Capture the cell that displays the provided text and extract its [x, y] central coordinate. 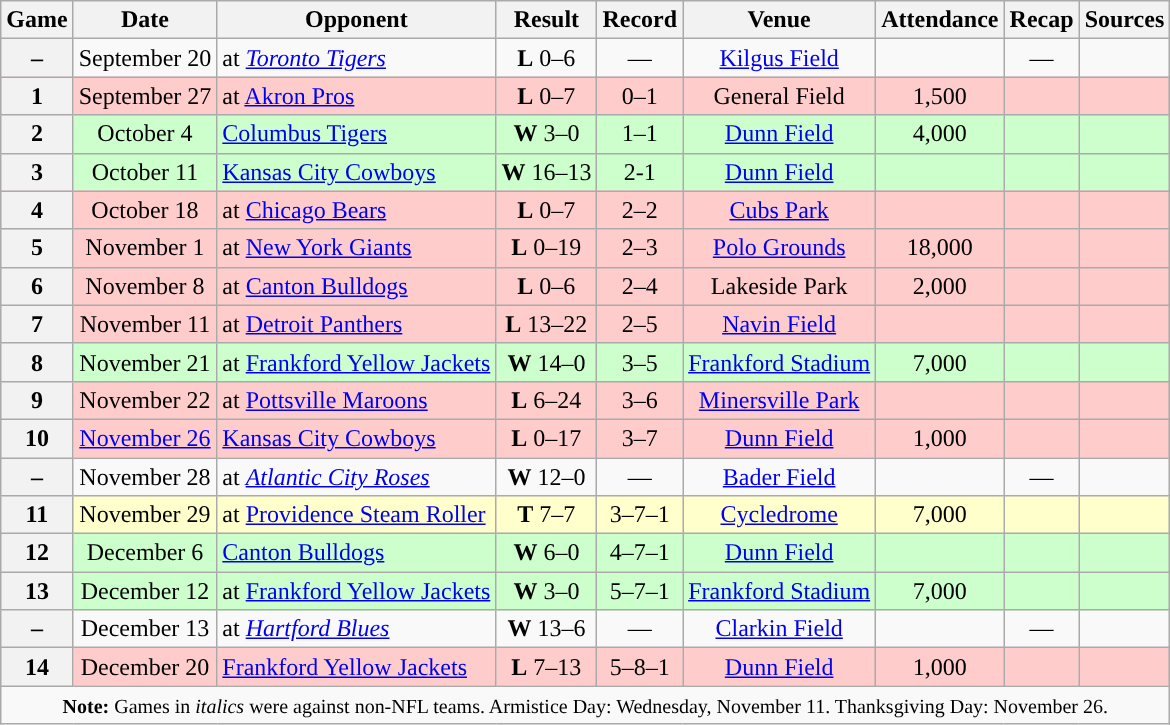
November 26 [145, 438]
W 6–0 [546, 553]
Result [546, 20]
12 [37, 553]
4,000 [940, 134]
at Pottsville Maroons [356, 400]
3 [37, 172]
2 [37, 134]
L 0–17 [546, 438]
5–8–1 [640, 667]
Game [37, 20]
Navin Field [780, 324]
December 13 [145, 629]
3–7–1 [640, 515]
General Field [780, 96]
L 7–13 [546, 667]
W 12–0 [546, 477]
6 [37, 286]
14 [37, 667]
10 [37, 438]
T 7–7 [546, 515]
Recap [1042, 20]
Venue [780, 20]
at Canton Bulldogs [356, 286]
2–4 [640, 286]
L 6–24 [546, 400]
Lakeside Park [780, 286]
December 20 [145, 667]
at Chicago Bears [356, 210]
1–1 [640, 134]
November 8 [145, 286]
October 4 [145, 134]
Bader Field [780, 477]
L 13–22 [546, 324]
at New York Giants [356, 248]
at Providence Steam Roller [356, 515]
2–3 [640, 248]
Frankford Yellow Jackets [356, 667]
3–7 [640, 438]
11 [37, 515]
October 18 [145, 210]
1,500 [940, 96]
Columbus Tigers [356, 134]
5–7–1 [640, 591]
Date [145, 20]
Attendance [940, 20]
4 [37, 210]
Polo Grounds [780, 248]
8 [37, 362]
Cycledrome [780, 515]
at Atlantic City Roses [356, 477]
November 11 [145, 324]
at Akron Pros [356, 96]
at Hartford Blues [356, 629]
November 21 [145, 362]
Sources [1124, 20]
Clarkin Field [780, 629]
at Toronto Tigers [356, 58]
W 16–13 [546, 172]
November 29 [145, 515]
December 6 [145, 553]
2-1 [640, 172]
7 [37, 324]
Cubs Park [780, 210]
1 [37, 96]
Record [640, 20]
November 22 [145, 400]
18,000 [940, 248]
2–5 [640, 324]
2,000 [940, 286]
September 27 [145, 96]
Kilgus Field [780, 58]
W 13–6 [546, 629]
13 [37, 591]
December 12 [145, 591]
Opponent [356, 20]
2–2 [640, 210]
Note: Games in italics were against non-NFL teams. Armistice Day: Wednesday, November 11. Thanksgiving Day: November 26. [586, 705]
4–7–1 [640, 553]
9 [37, 400]
0–1 [640, 96]
November 1 [145, 248]
Canton Bulldogs [356, 553]
November 28 [145, 477]
Minersville Park [780, 400]
at Detroit Panthers [356, 324]
L 0–19 [546, 248]
5 [37, 248]
3–5 [640, 362]
September 20 [145, 58]
W 14–0 [546, 362]
3–6 [640, 400]
October 11 [145, 172]
